Output the (X, Y) coordinate of the center of the cell containing the given text.  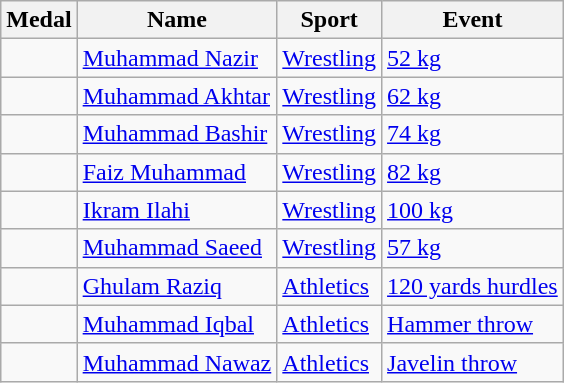
Faiz Muhammad (177, 172)
Muhammad Saeed (177, 248)
Muhammad Bashir (177, 134)
82 kg (473, 172)
Ikram Ilahi (177, 210)
Event (473, 20)
Javelin throw (473, 362)
120 yards hurdles (473, 286)
52 kg (473, 58)
Muhammad Nawaz (177, 362)
Sport (330, 20)
Medal (39, 20)
Muhammad Iqbal (177, 324)
74 kg (473, 134)
Muhammad Akhtar (177, 96)
62 kg (473, 96)
Name (177, 20)
Muhammad Nazir (177, 58)
100 kg (473, 210)
Hammer throw (473, 324)
Ghulam Raziq (177, 286)
57 kg (473, 248)
